Provide the (x, y) coordinate of the cell's center where the given text is located.  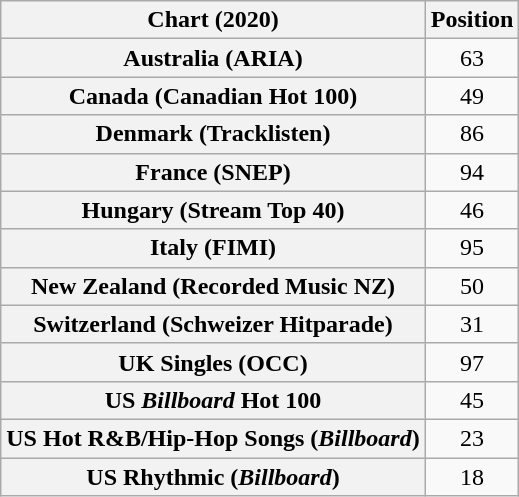
Position (472, 20)
Chart (2020) (213, 20)
63 (472, 58)
US Billboard Hot 100 (213, 400)
49 (472, 96)
New Zealand (Recorded Music NZ) (213, 286)
97 (472, 362)
95 (472, 248)
45 (472, 400)
86 (472, 134)
18 (472, 477)
Denmark (Tracklisten) (213, 134)
Italy (FIMI) (213, 248)
Switzerland (Schweizer Hitparade) (213, 324)
US Rhythmic (Billboard) (213, 477)
50 (472, 286)
UK Singles (OCC) (213, 362)
Canada (Canadian Hot 100) (213, 96)
46 (472, 210)
23 (472, 438)
94 (472, 172)
Australia (ARIA) (213, 58)
France (SNEP) (213, 172)
US Hot R&B/Hip-Hop Songs (Billboard) (213, 438)
Hungary (Stream Top 40) (213, 210)
31 (472, 324)
